Determine the [X, Y] coordinate at the center of the cell enclosing the given text.  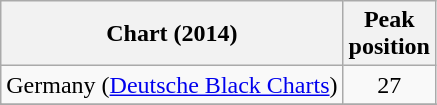
Chart (2014) [172, 34]
27 [389, 85]
Germany (Deutsche Black Charts) [172, 85]
Peakposition [389, 34]
